Detect which cell encompasses the target text, then output its (x, y) center coordinate. 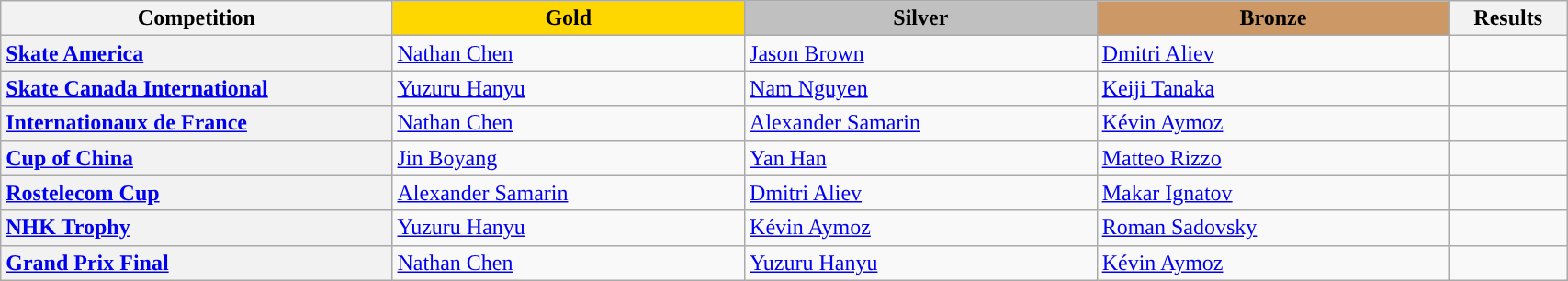
NHK Trophy (197, 228)
Skate Canada International (197, 88)
Jason Brown (921, 53)
Bronze (1273, 18)
Yan Han (921, 158)
Roman Sadovsky (1273, 228)
Results (1508, 18)
Nam Nguyen (921, 88)
Jin Boyang (569, 158)
Cup of China (197, 158)
Internationaux de France (197, 123)
Keiji Tanaka (1273, 88)
Grand Prix Final (197, 263)
Makar Ignatov (1273, 193)
Skate America (197, 53)
Gold (569, 18)
Competition (197, 18)
Matteo Rizzo (1273, 158)
Silver (921, 18)
Rostelecom Cup (197, 193)
